Find where the given text appears and provide that cell's center as [X, Y] coordinate. 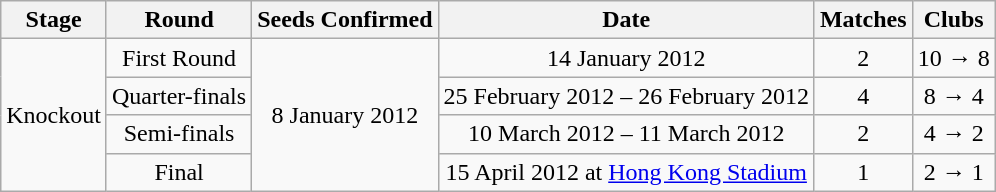
10 → 8 [954, 58]
4 [863, 96]
8 → 4 [954, 96]
10 March 2012 – 11 March 2012 [626, 134]
14 January 2012 [626, 58]
Round [178, 20]
15 April 2012 at Hong Kong Stadium [626, 172]
Stage [54, 20]
Quarter-finals [178, 96]
2 → 1 [954, 172]
Seeds Confirmed [345, 20]
Knockout [54, 115]
Matches [863, 20]
4 → 2 [954, 134]
1 [863, 172]
Final [178, 172]
Semi-finals [178, 134]
Date [626, 20]
25 February 2012 – 26 February 2012 [626, 96]
Clubs [954, 20]
First Round [178, 58]
8 January 2012 [345, 115]
